Provide the (X, Y) coordinate of the cell's center where the given text is located.  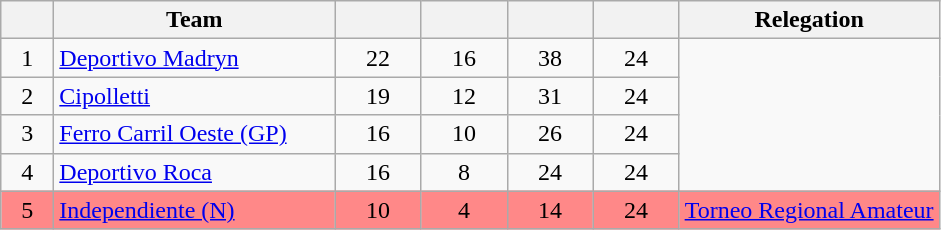
Deportivo Madryn (194, 58)
Cipolletti (194, 96)
2 (28, 96)
Relegation (809, 20)
8 (464, 172)
Independiente (N) (194, 210)
Ferro Carril Oeste (GP) (194, 134)
19 (378, 96)
22 (378, 58)
1 (28, 58)
38 (550, 58)
5 (28, 210)
26 (550, 134)
Torneo Regional Amateur (809, 210)
Team (194, 20)
Deportivo Roca (194, 172)
3 (28, 134)
14 (550, 210)
31 (550, 96)
12 (464, 96)
